Detect which cell encompasses the target text, then output its [X, Y] center coordinate. 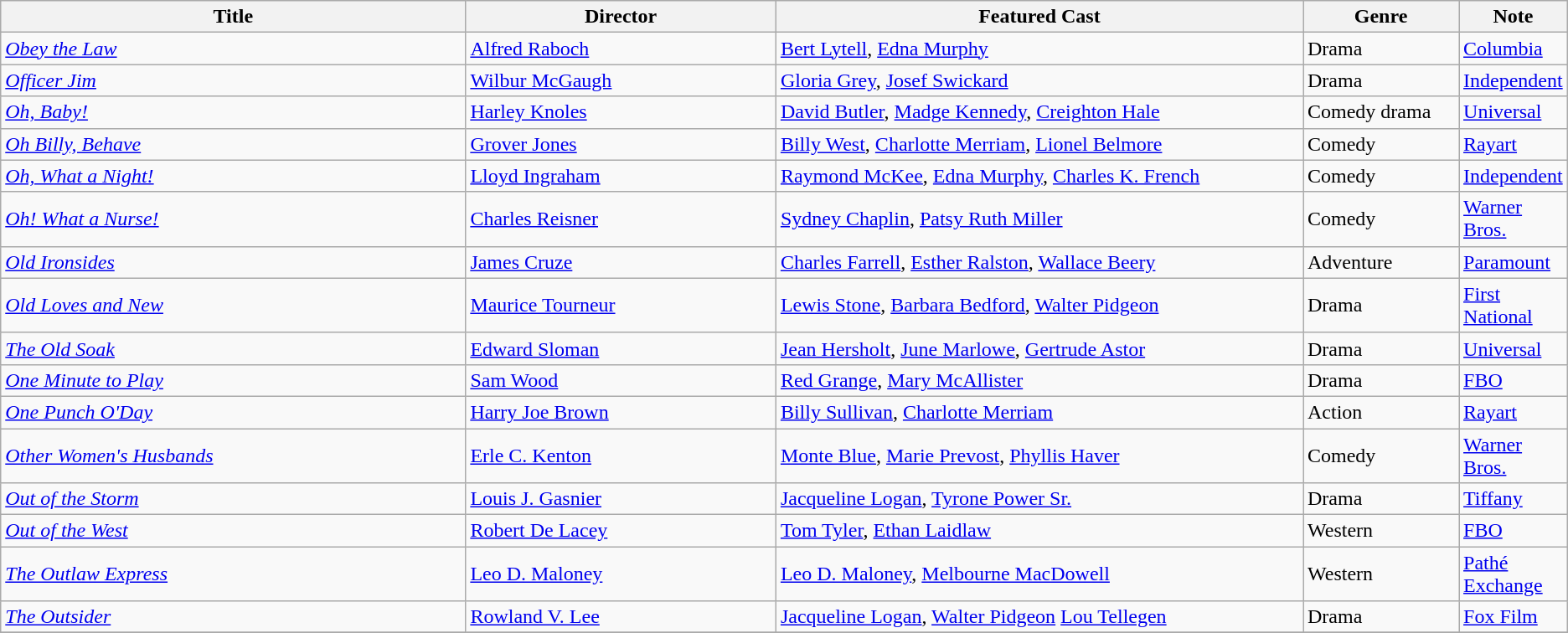
Adventure [1381, 262]
Old Ironsides [233, 262]
James Cruze [622, 262]
Obey the Law [233, 49]
Lewis Stone, Barbara Bedford, Walter Pidgeon [1039, 305]
First National [1514, 305]
One Punch O'Day [233, 412]
Leo D. Maloney [622, 574]
Columbia [1514, 49]
Genre [1381, 17]
Jean Hersholt, June Marlowe, Gertrude Astor [1039, 348]
Oh, What a Night! [233, 176]
The Old Soak [233, 348]
Leo D. Maloney, Melbourne MacDowell [1039, 574]
Out of the Storm [233, 499]
Note [1514, 17]
Maurice Tourneur [622, 305]
Director [622, 17]
Pathé Exchange [1514, 574]
Featured Cast [1039, 17]
Rowland V. Lee [622, 617]
Old Loves and New [233, 305]
Charles Farrell, Esther Ralston, Wallace Beery [1039, 262]
Billy Sullivan, Charlotte Merriam [1039, 412]
One Minute to Play [233, 380]
Paramount [1514, 262]
Grover Jones [622, 144]
Louis J. Gasnier [622, 499]
Harry Joe Brown [622, 412]
Bert Lytell, Edna Murphy [1039, 49]
Jacqueline Logan, Tyrone Power Sr. [1039, 499]
Jacqueline Logan, Walter Pidgeon Lou Tellegen [1039, 617]
The Outsider [233, 617]
Lloyd Ingraham [622, 176]
Monte Blue, Marie Prevost, Phyllis Haver [1039, 455]
Tom Tyler, Ethan Laidlaw [1039, 531]
Robert De Lacey [622, 531]
Fox Film [1514, 617]
Wilbur McGaugh [622, 80]
Gloria Grey, Josef Swickard [1039, 80]
Title [233, 17]
Oh Billy, Behave [233, 144]
Oh, Baby! [233, 112]
Out of the West [233, 531]
David Butler, Madge Kennedy, Creighton Hale [1039, 112]
Charles Reisner [622, 219]
Alfred Raboch [622, 49]
The Outlaw Express [233, 574]
Edward Sloman [622, 348]
Red Grange, Mary McAllister [1039, 380]
Officer Jim [233, 80]
Billy West, Charlotte Merriam, Lionel Belmore [1039, 144]
Sydney Chaplin, Patsy Ruth Miller [1039, 219]
Comedy drama [1381, 112]
Erle C. Kenton [622, 455]
Raymond McKee, Edna Murphy, Charles K. French [1039, 176]
Oh! What a Nurse! [233, 219]
Other Women's Husbands [233, 455]
Sam Wood [622, 380]
Action [1381, 412]
Tiffany [1514, 499]
Harley Knoles [622, 112]
